Extract the (X, Y) coordinate from the center of the cell holding the provided text.  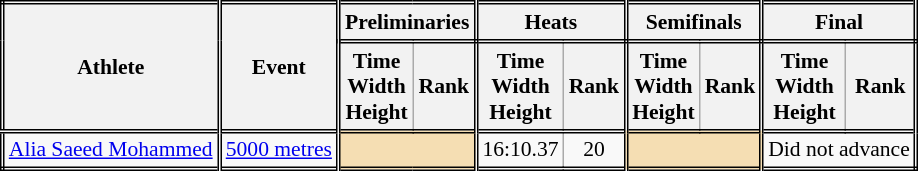
16:10.37 (520, 150)
Final (840, 22)
Heats (551, 22)
Did not advance (840, 150)
Event (278, 67)
Preliminaries (406, 22)
Alia Saeed Mohammed (110, 150)
20 (595, 150)
Semifinals (694, 22)
5000 metres (278, 150)
Athlete (110, 67)
